From the cell containing the given text, extract its center point as [x, y] coordinate. 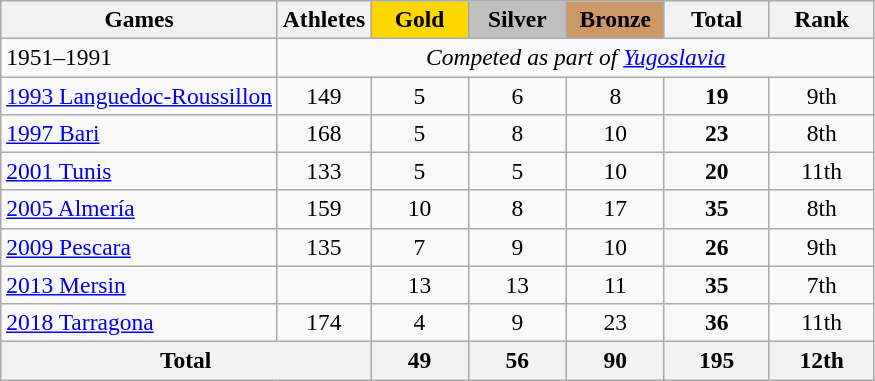
159 [324, 209]
7 [420, 247]
2009 Pescara [140, 247]
195 [716, 360]
19 [716, 95]
Bronze [615, 19]
12th [822, 360]
149 [324, 95]
1997 Bari [140, 133]
1951–1991 [140, 57]
56 [517, 360]
Games [140, 19]
90 [615, 360]
135 [324, 247]
11 [615, 285]
133 [324, 171]
20 [716, 171]
7th [822, 285]
17 [615, 209]
2018 Tarragona [140, 322]
Rank [822, 19]
168 [324, 133]
49 [420, 360]
26 [716, 247]
36 [716, 322]
Athletes [324, 19]
Competed as part of Yugoslavia [576, 57]
2001 Tunis [140, 171]
2013 Mersin [140, 285]
2005 Almería [140, 209]
Silver [517, 19]
Gold [420, 19]
4 [420, 322]
174 [324, 322]
1993 Languedoc-Roussillon [140, 95]
6 [517, 95]
